Return [x, y] of the center of cell containing provided text 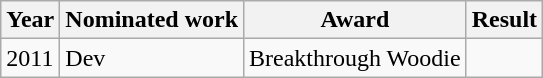
Dev [152, 58]
Nominated work [152, 20]
Breakthrough Woodie [356, 58]
Award [356, 20]
Year [30, 20]
Result [504, 20]
2011 [30, 58]
